Provide the (x, y) coordinate of the cell's center where the given text is located.  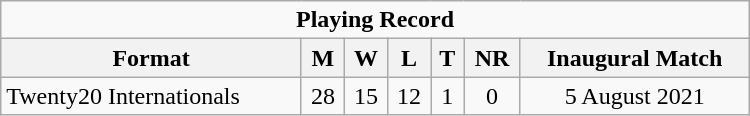
T (448, 58)
Format (152, 58)
W (366, 58)
Inaugural Match (634, 58)
M (322, 58)
15 (366, 96)
NR (492, 58)
28 (322, 96)
L (410, 58)
Playing Record (375, 20)
1 (448, 96)
Twenty20 Internationals (152, 96)
0 (492, 96)
12 (410, 96)
5 August 2021 (634, 96)
